Return the [X, Y] coordinate for the center point of the cell that contains the specified text.  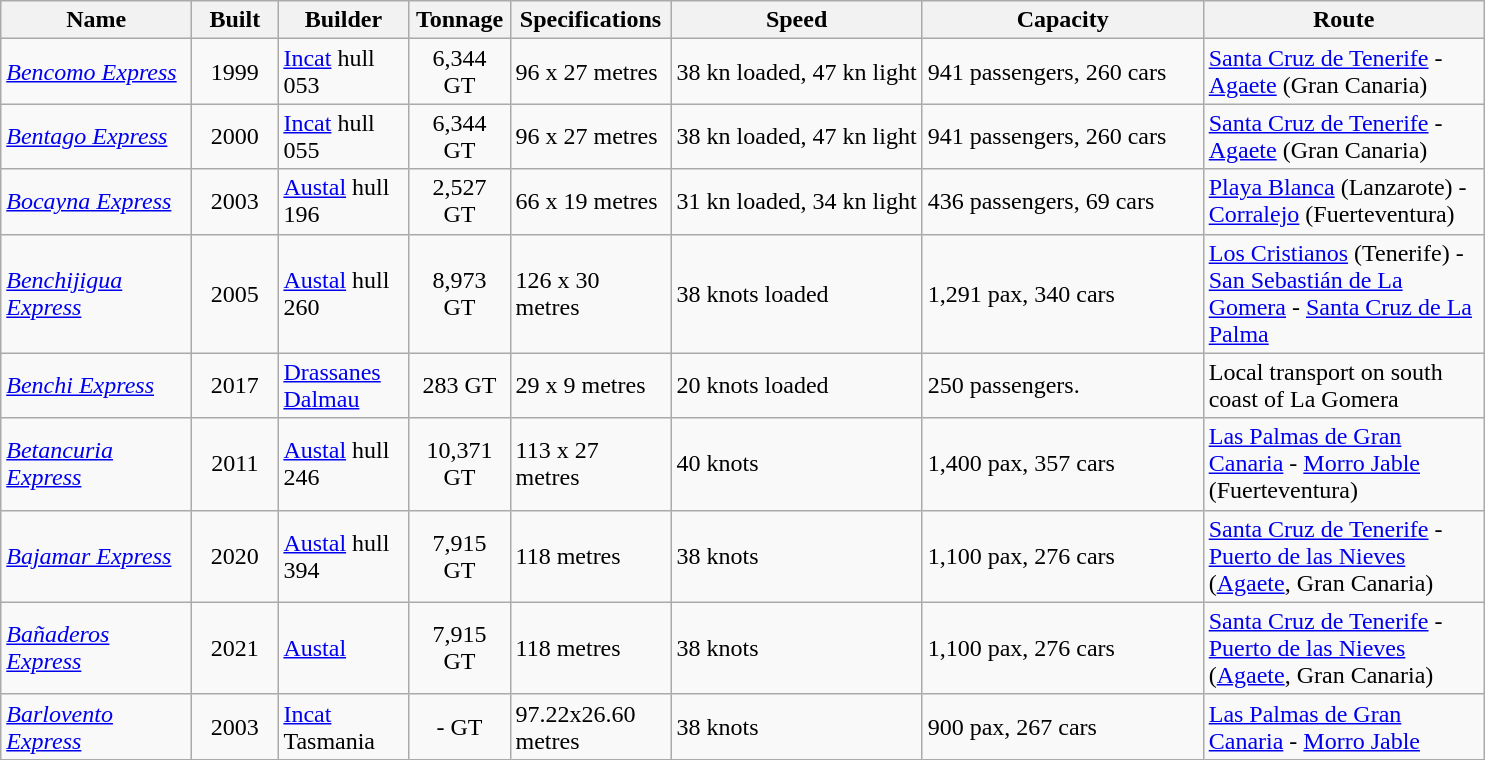
Benchi Express [96, 386]
900 pax, 267 cars [1062, 726]
10,371 GT [460, 464]
97.22x26.60 metres [590, 726]
Barlovento Express [96, 726]
Bocayna Express [96, 202]
Bentago Express [96, 136]
Austal hull 394 [344, 556]
Incat hull 053 [344, 72]
Austal hull 260 [344, 294]
Austal hull 196 [344, 202]
8,973 GT [460, 294]
1,400 pax, 357 cars [1062, 464]
Benchijigua Express [96, 294]
436 passengers, 69 cars [1062, 202]
2005 [235, 294]
Incat hull 055 [344, 136]
40 knots [796, 464]
Austal hull 246 [344, 464]
250 passengers. [1062, 386]
113 x 27 metres [590, 464]
2021 [235, 648]
Las Palmas de Gran Canaria - Morro Jable (Fuerteventura) [1344, 464]
Betancuria Express [96, 464]
Built [235, 20]
- GT [460, 726]
283 GT [460, 386]
2011 [235, 464]
1,291 pax, 340 cars [1062, 294]
Incat Tasmania [344, 726]
126 x 30 metres [590, 294]
20 knots loaded [796, 386]
2,527 GT [460, 202]
Builder [344, 20]
Bencomo Express [96, 72]
Specifications [590, 20]
2017 [235, 386]
Bañaderos Express [96, 648]
Bajamar Express [96, 556]
Playa Blanca (Lanzarote) - Corralejo (Fuerteventura) [1344, 202]
2000 [235, 136]
38 knots loaded [796, 294]
Drassanes Dalmau [344, 386]
1999 [235, 72]
Route [1344, 20]
Name [96, 20]
Los Cristianos (Tenerife) - San Sebastián de La Gomera - Santa Cruz de La Palma [1344, 294]
29 x 9 metres [590, 386]
2020 [235, 556]
31 kn loaded, 34 kn light [796, 202]
Las Palmas de Gran Canaria - Morro Jable [1344, 726]
Tonnage [460, 20]
66 x 19 metres [590, 202]
Speed [796, 20]
Austal [344, 648]
Capacity [1062, 20]
Local transport on south coast of La Gomera [1344, 386]
